Provide the [X, Y] coordinate of the cell's center where the given text is located.  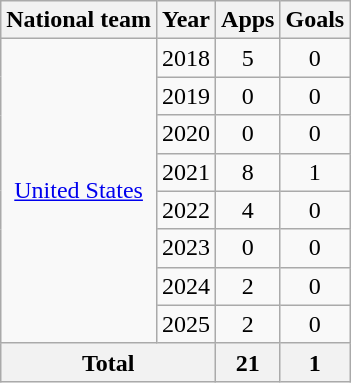
4 [248, 210]
2025 [186, 324]
Total [108, 362]
8 [248, 172]
2021 [186, 172]
2022 [186, 210]
Year [186, 20]
2024 [186, 286]
5 [248, 58]
National team [79, 20]
United States [79, 191]
Apps [248, 20]
Goals [315, 20]
2018 [186, 58]
2023 [186, 248]
2019 [186, 96]
21 [248, 362]
2020 [186, 134]
